Scan for the cell matching the given text and deliver its [X, Y] coordinate at center. 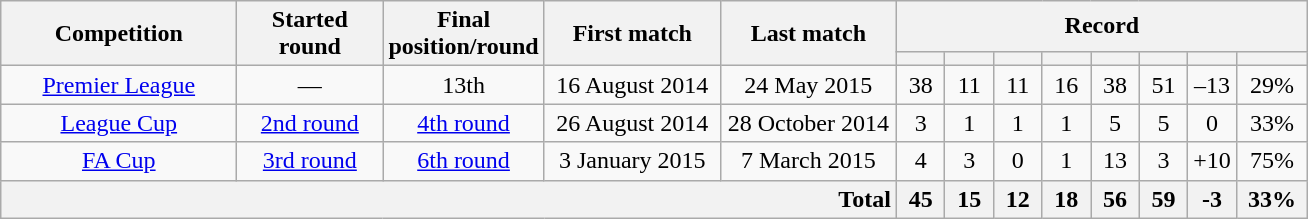
26 August 2014 [632, 123]
29% [1272, 85]
16 [1066, 85]
— [310, 85]
Total [449, 199]
13th [464, 85]
Premier League [119, 85]
2nd round [310, 123]
4 [920, 161]
3rd round [310, 161]
Last match [808, 34]
45 [920, 199]
League Cup [119, 123]
Competition [119, 34]
6th round [464, 161]
56 [1116, 199]
13 [1116, 161]
First match [632, 34]
4th round [464, 123]
FA Cup [119, 161]
18 [1066, 199]
12 [1018, 199]
Final position/round [464, 34]
3 January 2015 [632, 161]
+10 [1212, 161]
24 May 2015 [808, 85]
Record [1102, 26]
75% [1272, 161]
51 [1164, 85]
Started round [310, 34]
15 [970, 199]
16 August 2014 [632, 85]
–13 [1212, 85]
7 March 2015 [808, 161]
28 October 2014 [808, 123]
59 [1164, 199]
-3 [1212, 199]
